Pinpoint the cell where the given text exists, returning its (x, y) midpoint coordinate. 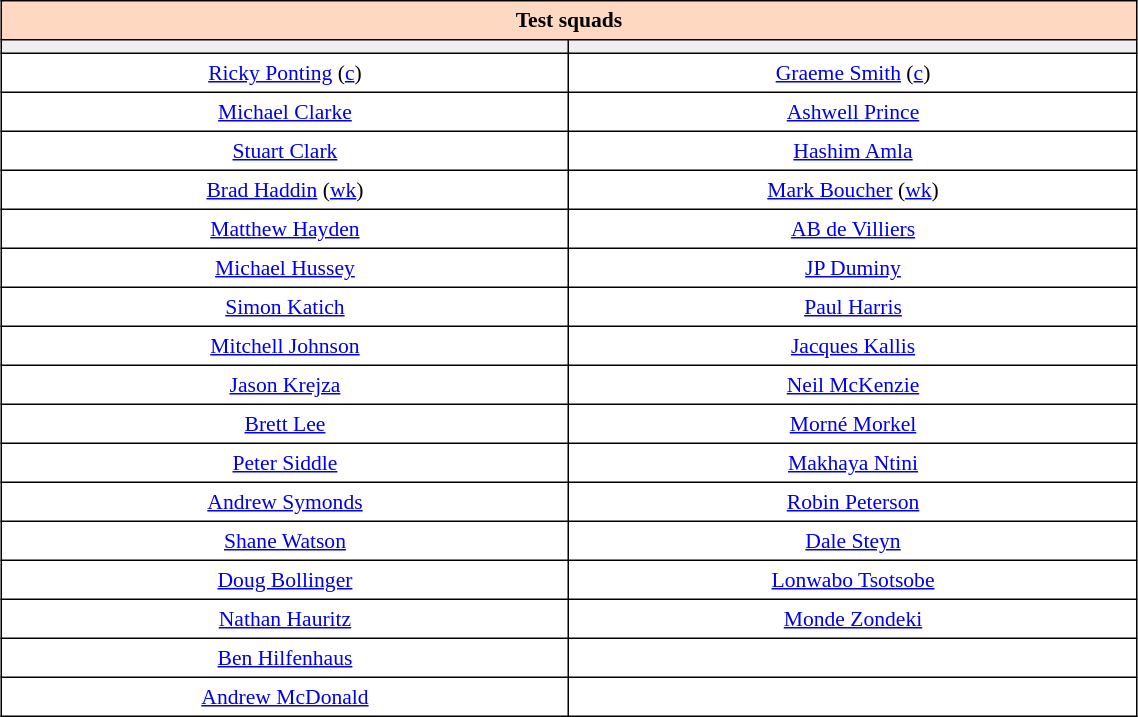
Jacques Kallis (853, 346)
Brad Haddin (wk) (285, 190)
Test squads (569, 20)
Ricky Ponting (c) (285, 72)
Makhaya Ntini (853, 462)
Stuart Clark (285, 150)
Andrew McDonald (285, 696)
JP Duminy (853, 268)
Michael Hussey (285, 268)
Dale Steyn (853, 540)
Hashim Amla (853, 150)
Nathan Hauritz (285, 618)
AB de Villiers (853, 228)
Mark Boucher (wk) (853, 190)
Morné Morkel (853, 424)
Shane Watson (285, 540)
Matthew Hayden (285, 228)
Ashwell Prince (853, 112)
Robin Peterson (853, 502)
Paul Harris (853, 306)
Peter Siddle (285, 462)
Ben Hilfenhaus (285, 658)
Lonwabo Tsotsobe (853, 580)
Graeme Smith (c) (853, 72)
Doug Bollinger (285, 580)
Simon Katich (285, 306)
Andrew Symonds (285, 502)
Jason Krejza (285, 384)
Neil McKenzie (853, 384)
Mitchell Johnson (285, 346)
Brett Lee (285, 424)
Michael Clarke (285, 112)
Monde Zondeki (853, 618)
